Pinpoint the cell where the given text exists, returning its [x, y] midpoint coordinate. 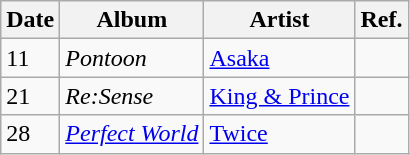
Pontoon [132, 58]
Album [132, 20]
28 [30, 134]
Asaka [280, 58]
21 [30, 96]
Date [30, 20]
King & Prince [280, 96]
Re:Sense [132, 96]
Artist [280, 20]
11 [30, 58]
Twice [280, 134]
Perfect World [132, 134]
Ref. [382, 20]
